Detect which cell encompasses the target text, then output its (x, y) center coordinate. 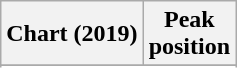
Chart (2019) (72, 34)
Peakposition (189, 34)
